Detect which cell encompasses the target text, then output its [X, Y] center coordinate. 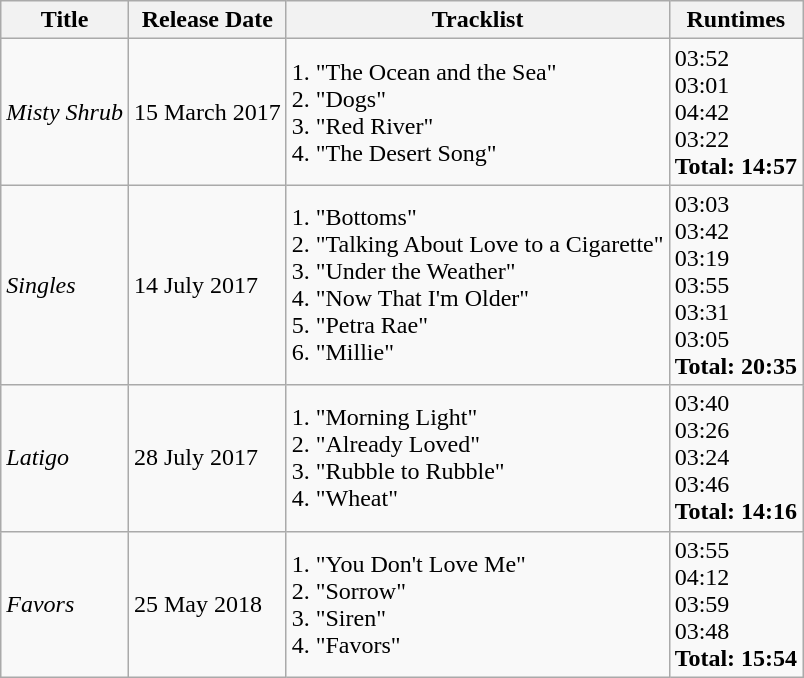
1. "You Don't Love Me"2. "Sorrow"3. "Siren"4. "Favors" [478, 604]
14 July 2017 [207, 285]
Misty Shrub [65, 112]
1. "Bottoms"2. "Talking About Love to a Cigarette"3. "Under the Weather"4. "Now That I'm Older"5. "Petra Rae"6. "Millie" [478, 285]
03:5504:1203:5903:48Total: 15:54 [736, 604]
Latigo [65, 458]
03:4003:2603:2403:46Total: 14:16 [736, 458]
25 May 2018 [207, 604]
03:0303:4203:1903:5503:3103:05Total: 20:35 [736, 285]
Runtimes [736, 20]
Tracklist [478, 20]
Release Date [207, 20]
1. "The Ocean and the Sea"2. "Dogs"3. "Red River"4. "The Desert Song" [478, 112]
Title [65, 20]
Favors [65, 604]
1. "Morning Light"2. "Already Loved"3. "Rubble to Rubble"4. "Wheat" [478, 458]
28 July 2017 [207, 458]
15 March 2017 [207, 112]
Singles [65, 285]
03:5203:0104:4203:22Total: 14:57 [736, 112]
